Identify which cell holds the provided text, then report its (X, Y) central coordinate. 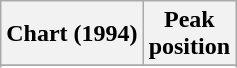
Chart (1994) (72, 34)
Peakposition (189, 34)
